Capture the cell that displays the provided text and extract its [x, y] central coordinate. 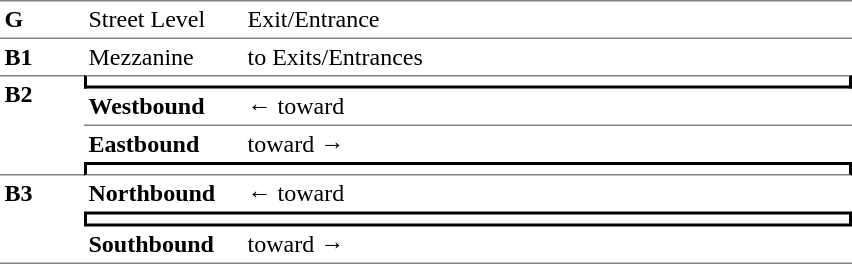
Street Level [164, 19]
G [42, 19]
Mezzanine [164, 57]
Eastbound [164, 144]
B1 [42, 57]
Southbound [164, 245]
to Exits/Entrances [548, 57]
Northbound [164, 194]
Exit/Entrance [548, 19]
B3 [42, 220]
B2 [42, 125]
Westbound [164, 107]
